Search for the cell housing the specified text and yield its [x, y] center coordinate. 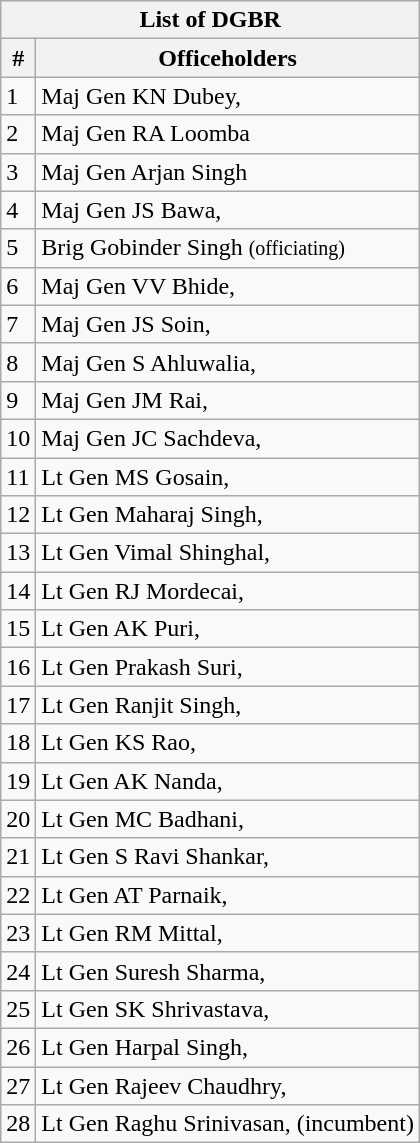
24 [18, 971]
2 [18, 134]
13 [18, 553]
List of DGBR [210, 20]
Lt Gen Rajeev Chaudhry, [228, 1085]
Lt Gen Vimal Shinghal, [228, 553]
Maj Gen VV Bhide, [228, 286]
23 [18, 933]
# [18, 58]
8 [18, 362]
1 [18, 96]
Brig Gobinder Singh (officiating) [228, 248]
Maj Gen JS Soin, [228, 324]
20 [18, 819]
Lt Gen AK Nanda, [228, 781]
Lt Gen KS Rao, [228, 743]
Lt Gen Raghu Srinivasan, (incumbent) [228, 1124]
Lt Gen MC Badhani, [228, 819]
Maj Gen KN Dubey, [228, 96]
Lt Gen RM Mittal, [228, 933]
15 [18, 629]
27 [18, 1085]
Lt Gen Prakash Suri, [228, 667]
Maj Gen JM Rai, [228, 400]
Maj Gen Arjan Singh [228, 172]
7 [18, 324]
Lt Gen S Ravi Shankar, [228, 857]
21 [18, 857]
Officeholders [228, 58]
6 [18, 286]
16 [18, 667]
Lt Gen Maharaj Singh, [228, 515]
Lt Gen AT Parnaik, [228, 895]
12 [18, 515]
4 [18, 210]
Lt Gen Suresh Sharma, [228, 971]
19 [18, 781]
Maj Gen JC Sachdeva, [228, 438]
Maj Gen RA Loomba [228, 134]
Lt Gen Harpal Singh, [228, 1047]
26 [18, 1047]
14 [18, 591]
22 [18, 895]
Lt Gen AK Puri, [228, 629]
9 [18, 400]
11 [18, 477]
18 [18, 743]
28 [18, 1124]
Lt Gen Ranjit Singh, [228, 705]
Maj Gen JS Bawa, [228, 210]
5 [18, 248]
Maj Gen S Ahluwalia, [228, 362]
Lt Gen RJ Mordecai, [228, 591]
Lt Gen SK Shrivastava, [228, 1009]
10 [18, 438]
3 [18, 172]
17 [18, 705]
25 [18, 1009]
Lt Gen MS Gosain, [228, 477]
